Extract the [X, Y] coordinate from the center of the cell holding the provided text.  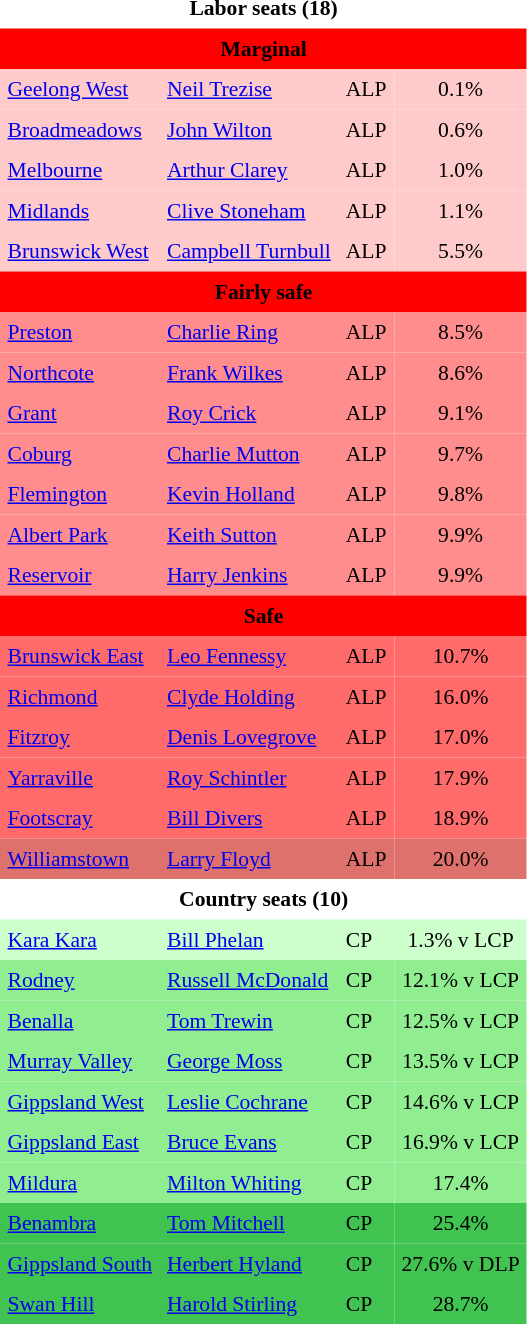
10.7% [460, 656]
Charlie Mutton [250, 453]
Fairly safe [264, 291]
Harry Jenkins [250, 575]
25.4% [460, 1223]
Marginal [264, 48]
16.9% v LCP [460, 1142]
Geelong West [80, 89]
Russell McDonald [250, 980]
Flemington [80, 494]
1.3% v LCP [460, 939]
Country seats (10) [264, 899]
Gippsland South [80, 1263]
28.7% [460, 1304]
Footscray [80, 818]
0.6% [460, 129]
Bruce Evans [250, 1142]
17.4% [460, 1182]
Roy Schintler [250, 777]
Leo Fennessy [250, 656]
Clive Stoneham [250, 210]
Leslie Cochrane [250, 1101]
Melbourne [80, 170]
Benambra [80, 1223]
27.6% v DLP [460, 1263]
1.1% [460, 210]
9.1% [460, 413]
Albert Park [80, 534]
Mildura [80, 1182]
12.5% v LCP [460, 1020]
Swan Hill [80, 1304]
17.0% [460, 737]
20.0% [460, 858]
5.5% [460, 251]
Denis Lovegrove [250, 737]
1.0% [460, 170]
Safe [264, 615]
John Wilton [250, 129]
12.1% v LCP [460, 980]
Gippsland East [80, 1142]
13.5% v LCP [460, 1061]
8.6% [460, 372]
Coburg [80, 453]
Larry Floyd [250, 858]
16.0% [460, 696]
Bill Phelan [250, 939]
Charlie Ring [250, 332]
Kara Kara [80, 939]
Harold Stirling [250, 1304]
Milton Whiting [250, 1182]
Neil Trezise [250, 89]
Grant [80, 413]
Northcote [80, 372]
Kevin Holland [250, 494]
Richmond [80, 696]
Benalla [80, 1020]
Reservoir [80, 575]
0.1% [460, 89]
Preston [80, 332]
Herbert Hyland [250, 1263]
9.8% [460, 494]
Tom Mitchell [250, 1223]
9.7% [460, 453]
14.6% v LCP [460, 1101]
Williamstown [80, 858]
Roy Crick [250, 413]
Campbell Turnbull [250, 251]
18.9% [460, 818]
Rodney [80, 980]
Clyde Holding [250, 696]
George Moss [250, 1061]
Bill Divers [250, 818]
Broadmeadows [80, 129]
Arthur Clarey [250, 170]
17.9% [460, 777]
Fitzroy [80, 737]
Tom Trewin [250, 1020]
Brunswick West [80, 251]
Keith Sutton [250, 534]
Frank Wilkes [250, 372]
Midlands [80, 210]
Brunswick East [80, 656]
Gippsland West [80, 1101]
Yarraville [80, 777]
8.5% [460, 332]
Murray Valley [80, 1061]
